Capture the cell that displays the provided text and extract its (x, y) central coordinate. 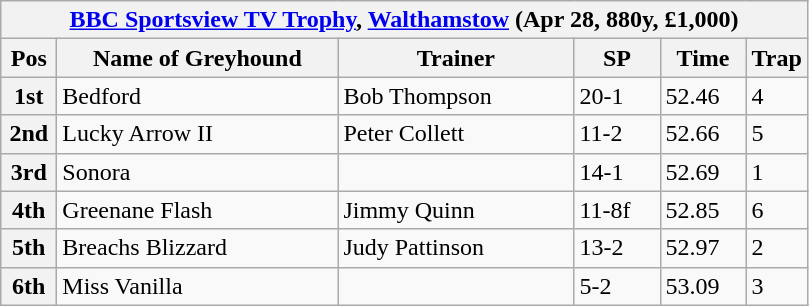
5-2 (617, 286)
11-8f (617, 210)
SP (617, 58)
Pos (29, 58)
14-1 (617, 172)
Judy Pattinson (456, 248)
Lucky Arrow II (198, 134)
20-1 (617, 96)
Bob Thompson (456, 96)
Jimmy Quinn (456, 210)
52.97 (703, 248)
Trap (776, 58)
Name of Greyhound (198, 58)
2nd (29, 134)
BBC Sportsview TV Trophy, Walthamstow (Apr 28, 880y, £1,000) (404, 20)
4th (29, 210)
3rd (29, 172)
11-2 (617, 134)
4 (776, 96)
1st (29, 96)
6th (29, 286)
52.69 (703, 172)
2 (776, 248)
13-2 (617, 248)
52.85 (703, 210)
5th (29, 248)
5 (776, 134)
Sonora (198, 172)
Greenane Flash (198, 210)
Miss Vanilla (198, 286)
Time (703, 58)
Breachs Blizzard (198, 248)
52.66 (703, 134)
52.46 (703, 96)
Peter Collett (456, 134)
6 (776, 210)
Trainer (456, 58)
1 (776, 172)
3 (776, 286)
Bedford (198, 96)
53.09 (703, 286)
